Provide the (x, y) coordinate of the cell's center where the given text is located.  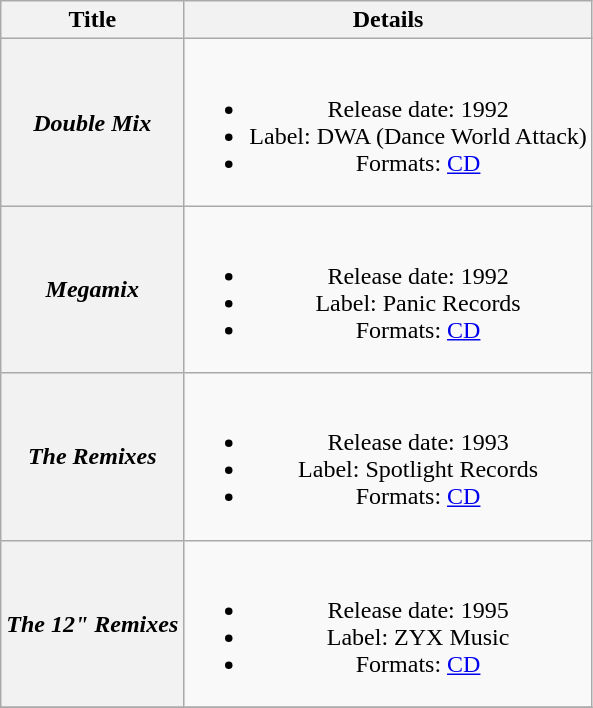
Title (92, 20)
Release date: 1992Label: Panic RecordsFormats: CD (388, 290)
Release date: 1993Label: Spotlight RecordsFormats: CD (388, 456)
The 12" Remixes (92, 624)
Megamix (92, 290)
The Remixes (92, 456)
Release date: 1995Label: ZYX MusicFormats: CD (388, 624)
Release date: 1992Label: DWA (Dance World Attack)Formats: CD (388, 122)
Details (388, 20)
Double Mix (92, 122)
